Return the (X, Y) coordinate for the center point of the cell that contains the specified text.  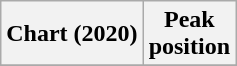
Chart (2020) (72, 34)
Peakposition (189, 34)
